Search for the cell housing the specified text and yield its (x, y) center coordinate. 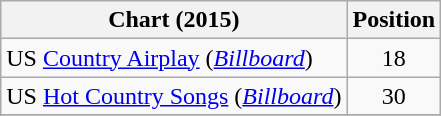
Chart (2015) (174, 20)
US Hot Country Songs (Billboard) (174, 96)
18 (394, 58)
30 (394, 96)
US Country Airplay (Billboard) (174, 58)
Position (394, 20)
